Identify which cell holds the provided text, then report its (x, y) central coordinate. 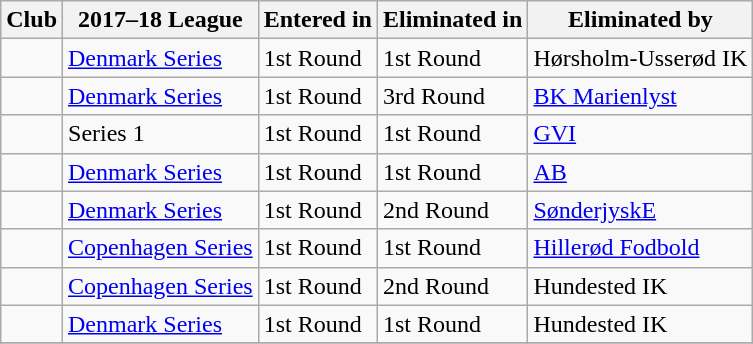
Eliminated in (452, 20)
Hillerød Fodbold (640, 248)
3rd Round (452, 96)
Eliminated by (640, 20)
GVI (640, 134)
BK Marienlyst (640, 96)
Entered in (318, 20)
SønderjyskE (640, 210)
2017–18 League (161, 20)
Hørsholm-Usserød IK (640, 58)
Series 1 (161, 134)
Club (32, 20)
AB (640, 172)
